Return [X, Y] of the center of cell containing provided text 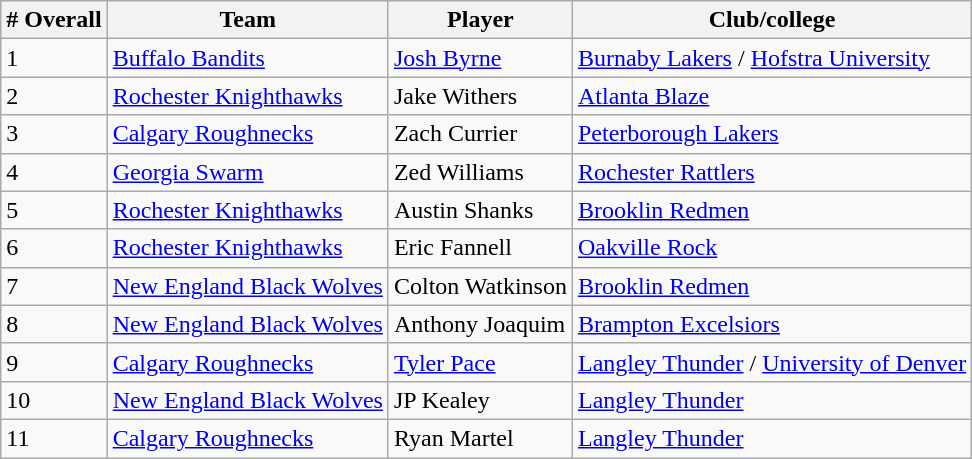
3 [54, 134]
Zed Williams [480, 172]
Ryan Martel [480, 438]
Anthony Joaquim [480, 324]
Zach Currier [480, 134]
9 [54, 362]
Jake Withers [480, 96]
6 [54, 248]
4 [54, 172]
Buffalo Bandits [248, 58]
Rochester Rattlers [772, 172]
Atlanta Blaze [772, 96]
Langley Thunder / University of Denver [772, 362]
10 [54, 400]
Eric Fannell [480, 248]
Team [248, 20]
Georgia Swarm [248, 172]
Oakville Rock [772, 248]
Josh Byrne [480, 58]
Austin Shanks [480, 210]
Colton Watkinson [480, 286]
Burnaby Lakers / Hofstra University [772, 58]
Brampton Excelsiors [772, 324]
JP Kealey [480, 400]
2 [54, 96]
Tyler Pace [480, 362]
Peterborough Lakers [772, 134]
1 [54, 58]
5 [54, 210]
Player [480, 20]
11 [54, 438]
Club/college [772, 20]
8 [54, 324]
7 [54, 286]
# Overall [54, 20]
